For the text-containing cell, return its midpoint in [X, Y] coordinate format. 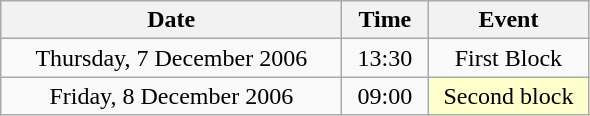
Event [508, 20]
Friday, 8 December 2006 [172, 96]
First Block [508, 58]
13:30 [385, 58]
09:00 [385, 96]
Date [172, 20]
Time [385, 20]
Thursday, 7 December 2006 [172, 58]
Second block [508, 96]
